Scan for the cell matching the given text and deliver its (X, Y) coordinate at center. 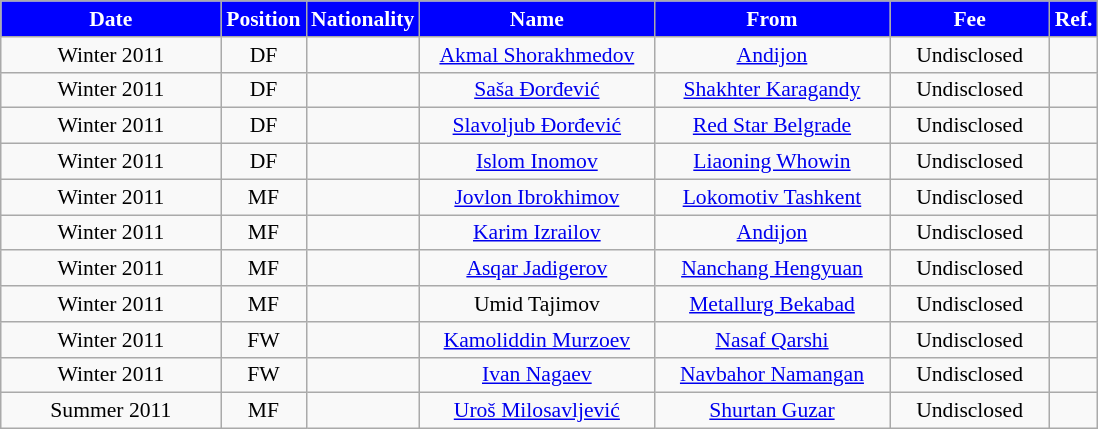
Name (536, 19)
Kamoliddin Murzoev (536, 340)
Saša Đorđević (536, 90)
Lokomotiv Tashkent (772, 197)
Umid Tajimov (536, 304)
Metallurg Bekabad (772, 304)
Liaoning Whowin (772, 162)
Shakhter Karagandy (772, 90)
Nasaf Qarshi (772, 340)
Uroš Milosavljević (536, 411)
Akmal Shorakhmedov (536, 55)
Navbahor Namangan (772, 375)
Islom Inomov (536, 162)
Fee (970, 19)
Ivan Nagaev (536, 375)
Red Star Belgrade (772, 126)
Jovlon Ibrokhimov (536, 197)
Karim Izrailov (536, 233)
Shurtan Guzar (772, 411)
Nanchang Hengyuan (772, 269)
Date (111, 19)
Position (264, 19)
Nationality (362, 19)
Asqar Jadigerov (536, 269)
Ref. (1074, 19)
Slavoljub Đorđević (536, 126)
Summer 2011 (111, 411)
From (772, 19)
